Provide the [x, y] coordinate of the cell's center where the given text is located.  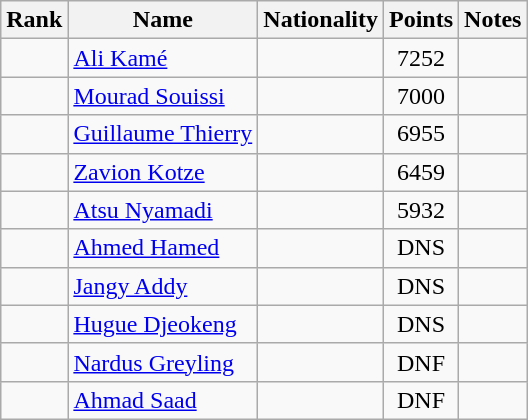
7000 [422, 96]
Mourad Souissi [163, 96]
Jangy Addy [163, 286]
Nardus Greyling [163, 362]
Notes [493, 20]
Rank [34, 20]
7252 [422, 58]
Ali Kamé [163, 58]
Zavion Kotze [163, 172]
6459 [422, 172]
6955 [422, 134]
Points [422, 20]
Hugue Djeokeng [163, 324]
Ahmed Hamed [163, 248]
5932 [422, 210]
Name [163, 20]
Ahmad Saad [163, 400]
Atsu Nyamadi [163, 210]
Nationality [321, 20]
Guillaume Thierry [163, 134]
